Extract the (x, y) coordinate from the center of the cell holding the provided text.  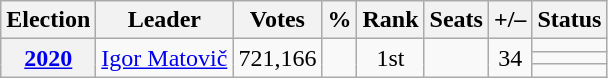
Rank (390, 20)
Leader (164, 20)
+/– (510, 20)
Status (570, 20)
1st (390, 58)
% (340, 20)
34 (510, 58)
721,166 (278, 58)
Seats (456, 20)
Votes (278, 20)
Election (48, 20)
Igor Matovič (164, 58)
2020 (48, 58)
